For the text-containing cell, return its midpoint in [x, y] coordinate format. 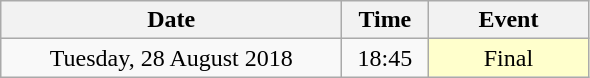
Date [172, 20]
Time [385, 20]
18:45 [385, 58]
Event [508, 20]
Final [508, 58]
Tuesday, 28 August 2018 [172, 58]
